Return the (x, y) coordinate for the center point of the cell that contains the specified text.  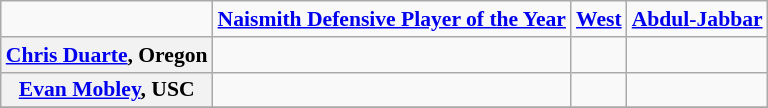
Abdul-Jabbar (698, 19)
Naismith Defensive Player of the Year (392, 19)
Chris Duarte, Oregon (107, 55)
Evan Mobley, USC (107, 90)
West (599, 19)
